Search for the cell housing the specified text and yield its [X, Y] center coordinate. 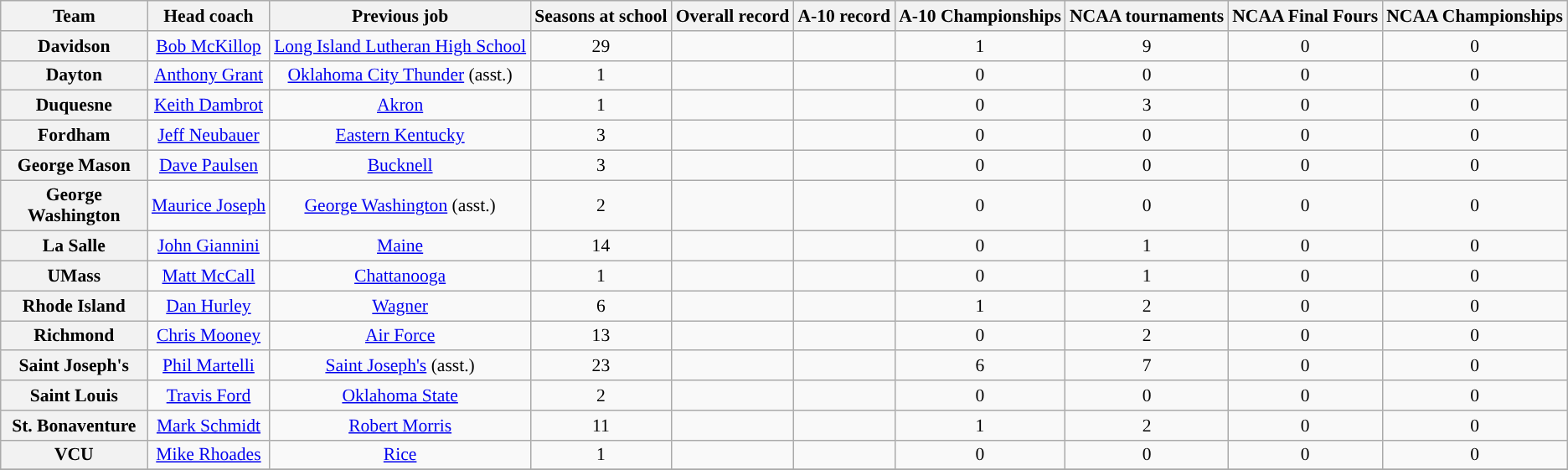
13 [601, 336]
George Mason [74, 165]
Air Force [400, 336]
Previous job [400, 16]
11 [601, 426]
Dave Paulsen [209, 165]
Oklahoma City Thunder (asst.) [400, 75]
UMass [74, 276]
Saint Louis [74, 395]
A-10 record [844, 16]
23 [601, 366]
A-10 Championships [980, 16]
VCU [74, 455]
NCAA Final Fours [1305, 16]
Robert Morris [400, 426]
NCAA Championships [1474, 16]
9 [1147, 46]
Davidson [74, 46]
Richmond [74, 336]
Chattanooga [400, 276]
George Washington (asst.) [400, 206]
14 [601, 246]
Mark Schmidt [209, 426]
Overall record [733, 16]
Mike Rhoades [209, 455]
Travis Ford [209, 395]
Dayton [74, 75]
Chris Mooney [209, 336]
Jeff Neubauer [209, 136]
Head coach [209, 16]
Maine [400, 246]
Rhode Island [74, 306]
7 [1147, 366]
Saint Joseph's (asst.) [400, 366]
Eastern Kentucky [400, 136]
Dan Hurley [209, 306]
La Salle [74, 246]
Oklahoma State [400, 395]
Rice [400, 455]
St. Bonaventure [74, 426]
Saint Joseph's [74, 366]
Phil Martelli [209, 366]
Duquesne [74, 106]
Bob McKillop [209, 46]
Fordham [74, 136]
George Washington [74, 206]
NCAA tournaments [1147, 16]
Akron [400, 106]
Matt McCall [209, 276]
Anthony Grant [209, 75]
Bucknell [400, 165]
Seasons at school [601, 16]
Maurice Joseph [209, 206]
Wagner [400, 306]
Team [74, 16]
29 [601, 46]
Keith Dambrot [209, 106]
Long Island Lutheran High School [400, 46]
John Giannini [209, 246]
